Identify which cell holds the provided text, then report its (x, y) central coordinate. 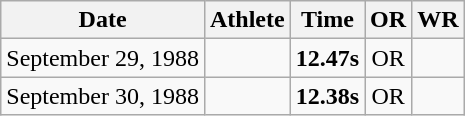
Time (327, 20)
September 29, 1988 (103, 58)
Date (103, 20)
12.47s (327, 58)
WR (438, 20)
September 30, 1988 (103, 96)
Athlete (247, 20)
12.38s (327, 96)
